Scan for the cell matching the given text and deliver its [x, y] coordinate at center. 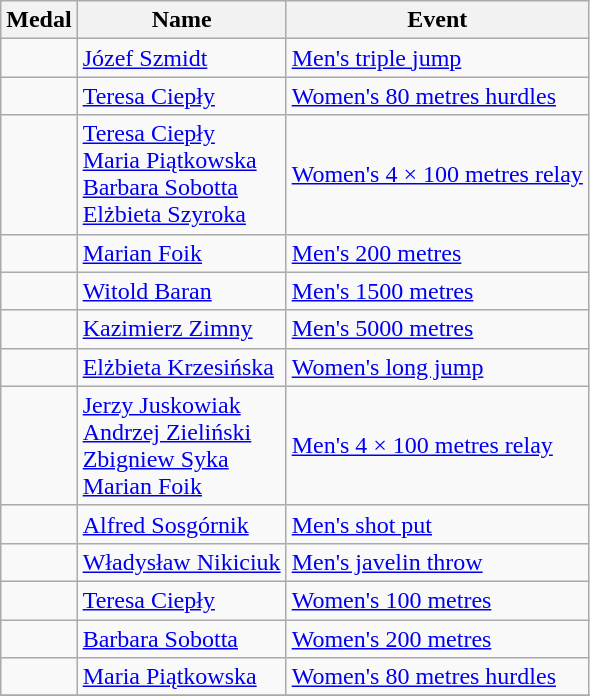
Witold Baran [182, 291]
Women's 100 metres [437, 600]
Teresa CiepłyMaria PiątkowskaBarbara SobottaElżbieta Szyroka [182, 174]
Men's triple jump [437, 58]
Men's 5000 metres [437, 329]
Name [182, 20]
Men's 1500 metres [437, 291]
Kazimierz Zimny [182, 329]
Alfred Sosgórnik [182, 524]
Medal [39, 20]
Elżbieta Krzesińska [182, 367]
Men's 200 metres [437, 253]
Men's 4 × 100 metres relay [437, 446]
Jerzy JuskowiakAndrzej ZielińskiZbigniew SykaMarian Foik [182, 446]
Men's shot put [437, 524]
Women's 4 × 100 metres relay [437, 174]
Marian Foik [182, 253]
Barbara Sobotta [182, 639]
Women's long jump [437, 367]
Women's 200 metres [437, 639]
Men's javelin throw [437, 562]
Władysław Nikiciuk [182, 562]
Józef Szmidt [182, 58]
Maria Piątkowska [182, 677]
Event [437, 20]
